From the cell containing the given text, extract its center point as [X, Y] coordinate. 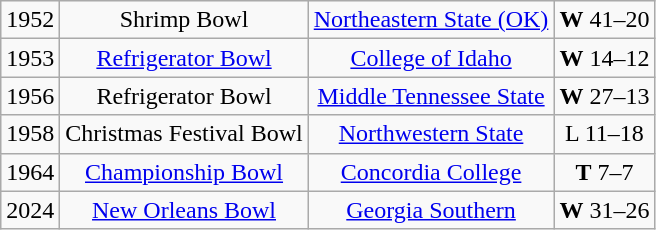
W 27–13 [604, 96]
1953 [30, 58]
W 14–12 [604, 58]
College of Idaho [431, 58]
L 11–18 [604, 134]
W 41–20 [604, 20]
Middle Tennessee State [431, 96]
Northeastern State (OK) [431, 20]
Northwestern State [431, 134]
2024 [30, 210]
W 31–26 [604, 210]
1958 [30, 134]
1956 [30, 96]
Concordia College [431, 172]
Shrimp Bowl [184, 20]
Georgia Southern [431, 210]
New Orleans Bowl [184, 210]
T 7–7 [604, 172]
1964 [30, 172]
Christmas Festival Bowl [184, 134]
1952 [30, 20]
Championship Bowl [184, 172]
